Scan for the cell matching the given text and deliver its [X, Y] coordinate at center. 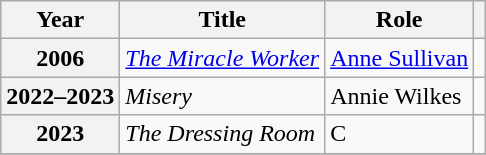
The Dressing Room [222, 134]
Year [60, 20]
The Miracle Worker [222, 58]
Role [400, 20]
2023 [60, 134]
Title [222, 20]
Misery [222, 96]
Annie Wilkes [400, 96]
2006 [60, 58]
Anne Sullivan [400, 58]
C [400, 134]
2022–2023 [60, 96]
